Determine the [x, y] coordinate at the center of the cell enclosing the given text.  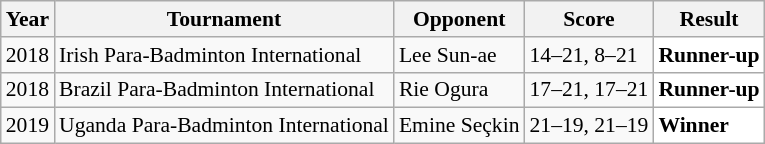
Brazil Para-Badminton International [224, 90]
Score [590, 19]
2019 [28, 126]
Opponent [460, 19]
Year [28, 19]
14–21, 8–21 [590, 55]
21–19, 21–19 [590, 126]
17–21, 17–21 [590, 90]
Lee Sun-ae [460, 55]
Uganda Para-Badminton International [224, 126]
Winner [708, 126]
Emine Seçkin [460, 126]
Rie Ogura [460, 90]
Result [708, 19]
Tournament [224, 19]
Irish Para-Badminton International [224, 55]
